Extract the (x, y) coordinate from the center of the cell holding the provided text.  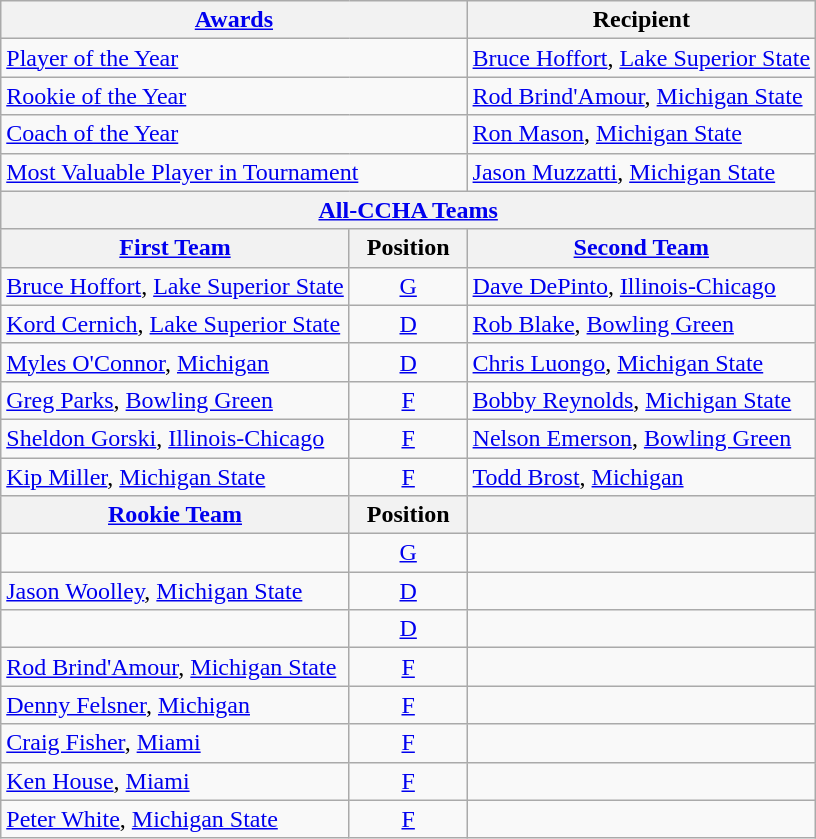
Kord Cernich, Lake Superior State (176, 324)
Ken House, Miami (176, 781)
Todd Brost, Michigan (642, 477)
All-CCHA Teams (408, 210)
Awards (234, 20)
Kip Miller, Michigan State (176, 477)
Bobby Reynolds, Michigan State (642, 400)
Nelson Emerson, Bowling Green (642, 438)
Ron Mason, Michigan State (642, 134)
Rookie Team (176, 515)
Sheldon Gorski, Illinois-Chicago (176, 438)
Player of the Year (234, 58)
Peter White, Michigan State (176, 819)
Rookie of the Year (234, 96)
First Team (176, 248)
Chris Luongo, Michigan State (642, 362)
Denny Felsner, Michigan (176, 705)
Dave DePinto, Illinois-Chicago (642, 286)
Craig Fisher, Miami (176, 743)
Second Team (642, 248)
Jason Muzzatti, Michigan State (642, 172)
Greg Parks, Bowling Green (176, 400)
Most Valuable Player in Tournament (234, 172)
Rob Blake, Bowling Green (642, 324)
Jason Woolley, Michigan State (176, 591)
Myles O'Connor, Michigan (176, 362)
Coach of the Year (234, 134)
Recipient (642, 20)
